Search for the cell housing the specified text and yield its (x, y) center coordinate. 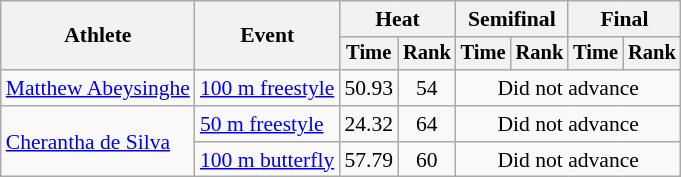
Cherantha de Silva (98, 142)
Heat (397, 19)
Final (624, 19)
Athlete (98, 36)
50 m freestyle (267, 124)
Matthew Abeysinghe (98, 88)
Semifinal (512, 19)
54 (427, 88)
100 m freestyle (267, 88)
50.93 (368, 88)
Event (267, 36)
24.32 (368, 124)
64 (427, 124)
